Return (x, y) of the center of cell containing provided text 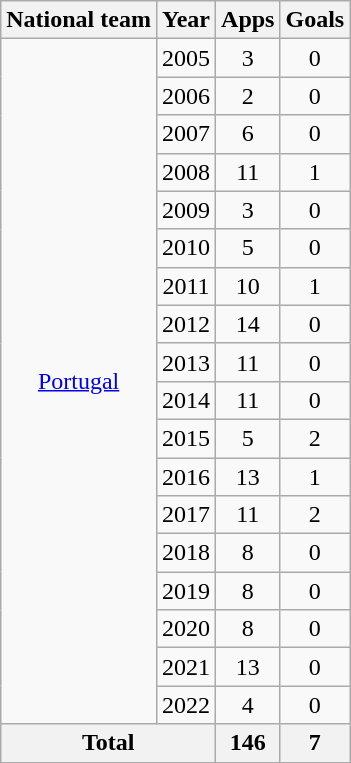
146 (248, 743)
2018 (186, 553)
7 (315, 743)
2007 (186, 134)
Apps (248, 20)
2013 (186, 362)
2017 (186, 515)
2019 (186, 591)
6 (248, 134)
10 (248, 286)
2014 (186, 400)
2005 (186, 58)
2016 (186, 477)
Goals (315, 20)
2010 (186, 248)
2015 (186, 438)
2012 (186, 324)
Portugal (79, 382)
14 (248, 324)
Year (186, 20)
2009 (186, 210)
2021 (186, 667)
2011 (186, 286)
2020 (186, 629)
2008 (186, 172)
2006 (186, 96)
National team (79, 20)
4 (248, 705)
Total (108, 743)
2022 (186, 705)
